Determine the [X, Y] coordinate at the center of the cell enclosing the given text.  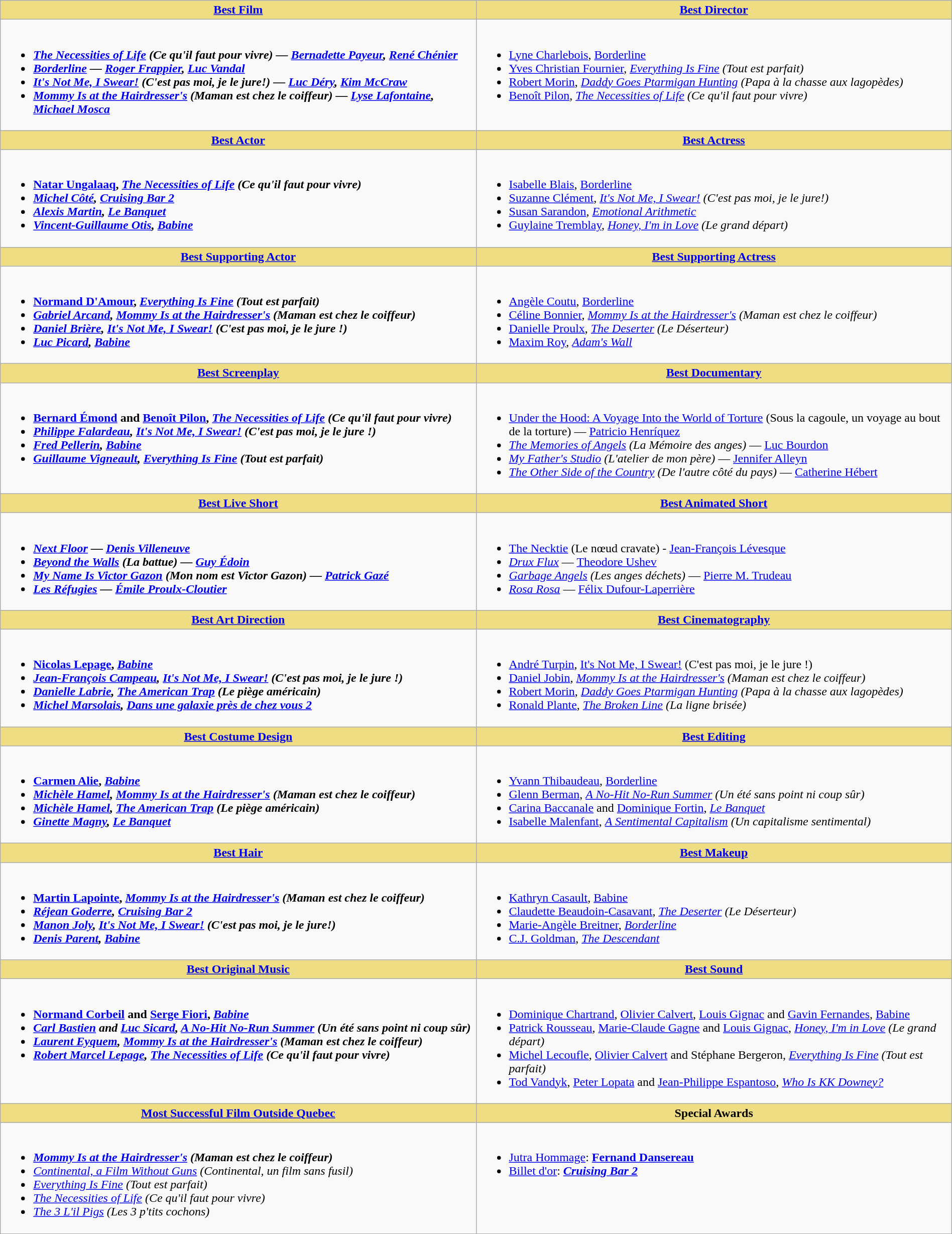
Best Supporting Actress [714, 257]
Best Sound [714, 969]
Best Film [238, 10]
Best Documentary [714, 373]
Best Hair [238, 853]
Kathryn Casault, BabineClaudette Beaudoin-Casavant, The Deserter (Le Déserteur)Marie-Angèle Breitner, BorderlineC.J. Goldman, The Descendant [714, 911]
Best Animated Short [714, 503]
Best Cinematography [714, 620]
Natar Ungalaaq, The Necessities of Life (Ce qu'il faut pour vivre)Michel Côté, Cruising Bar 2Alexis Martin, Le BanquetVincent-Guillaume Otis, Babine [238, 198]
Most Successful Film Outside Quebec [238, 1113]
Best Original Music [238, 969]
Best Costume Design [238, 736]
Best Art Direction [238, 620]
Best Live Short [238, 503]
Best Actress [714, 140]
Best Screenplay [238, 373]
Jutra Hommage: Fernand DansereauBillet d'or: Cruising Bar 2 [714, 1178]
Best Supporting Actor [238, 257]
Best Editing [714, 736]
Special Awards [714, 1113]
Best Makeup [714, 853]
Best Actor [238, 140]
Best Director [714, 10]
